Search for the cell housing the specified text and yield its [X, Y] center coordinate. 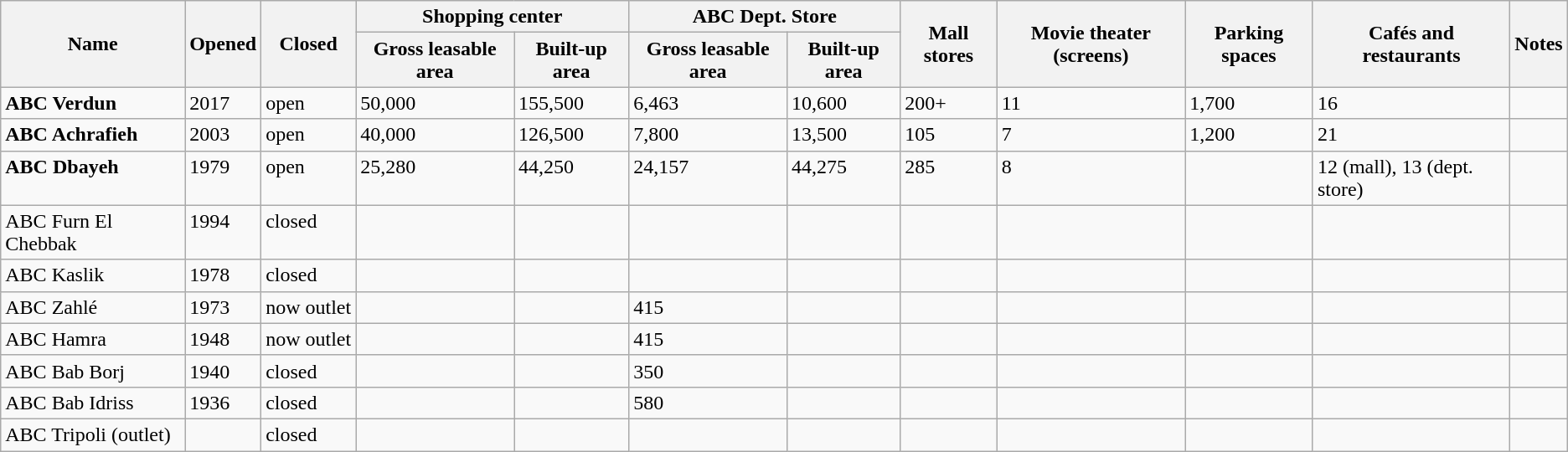
ABC Verdun [93, 103]
Closed [308, 44]
7 [1091, 135]
200+ [948, 103]
1979 [223, 177]
1,200 [1250, 135]
Notes [1540, 44]
2003 [223, 135]
155,500 [571, 103]
13,500 [844, 135]
44,275 [844, 177]
Shopping center [493, 17]
24,157 [709, 177]
1978 [223, 275]
ABC Dept. Store [765, 17]
ABC Furn El Chebbak [93, 233]
ABC Kaslik [93, 275]
1,700 [1250, 103]
Cafés and restaurants [1411, 44]
580 [709, 403]
2017 [223, 103]
285 [948, 177]
1940 [223, 371]
6,463 [709, 103]
40,000 [436, 135]
Opened [223, 44]
12 (mall), 13 (dept. store) [1411, 177]
Movie theater (screens) [1091, 44]
105 [948, 135]
Parking spaces [1250, 44]
1948 [223, 339]
16 [1411, 103]
350 [709, 371]
21 [1411, 135]
11 [1091, 103]
8 [1091, 177]
126,500 [571, 135]
1936 [223, 403]
ABC Bab Borj [93, 371]
ABC Hamra [93, 339]
25,280 [436, 177]
1973 [223, 307]
ABC Bab Idriss [93, 403]
ABC Dbayeh [93, 177]
ABC Achrafieh [93, 135]
ABC Tripoli (outlet) [93, 434]
Name [93, 44]
1994 [223, 233]
10,600 [844, 103]
44,250 [571, 177]
ABC Zahlé [93, 307]
Mall stores [948, 44]
50,000 [436, 103]
7,800 [709, 135]
